For the text-containing cell, return its midpoint in (X, Y) coordinate format. 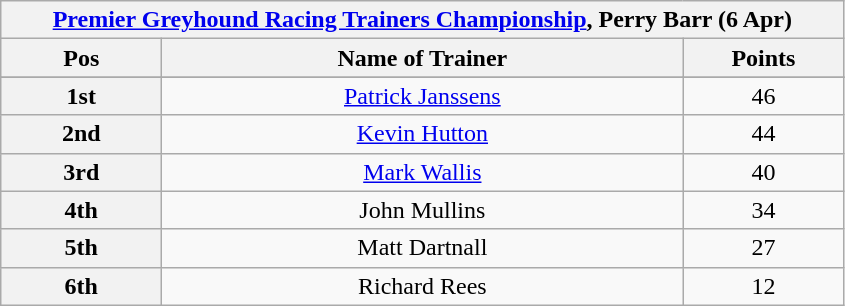
34 (764, 210)
Premier Greyhound Racing Trainers Championship, Perry Barr (6 Apr) (422, 20)
3rd (82, 172)
4th (82, 210)
46 (764, 96)
1st (82, 96)
Patrick Janssens (422, 96)
27 (764, 248)
44 (764, 134)
Points (764, 58)
John Mullins (422, 210)
12 (764, 286)
6th (82, 286)
Matt Dartnall (422, 248)
2nd (82, 134)
Richard Rees (422, 286)
Name of Trainer (422, 58)
Mark Wallis (422, 172)
Pos (82, 58)
Kevin Hutton (422, 134)
40 (764, 172)
5th (82, 248)
